Capture the cell that displays the provided text and extract its (x, y) central coordinate. 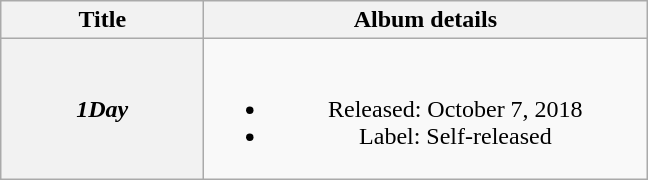
Released: October 7, 2018Label: Self-released (426, 109)
Title (102, 20)
Album details (426, 20)
1Day (102, 109)
